Search for the cell housing the specified text and yield its [x, y] center coordinate. 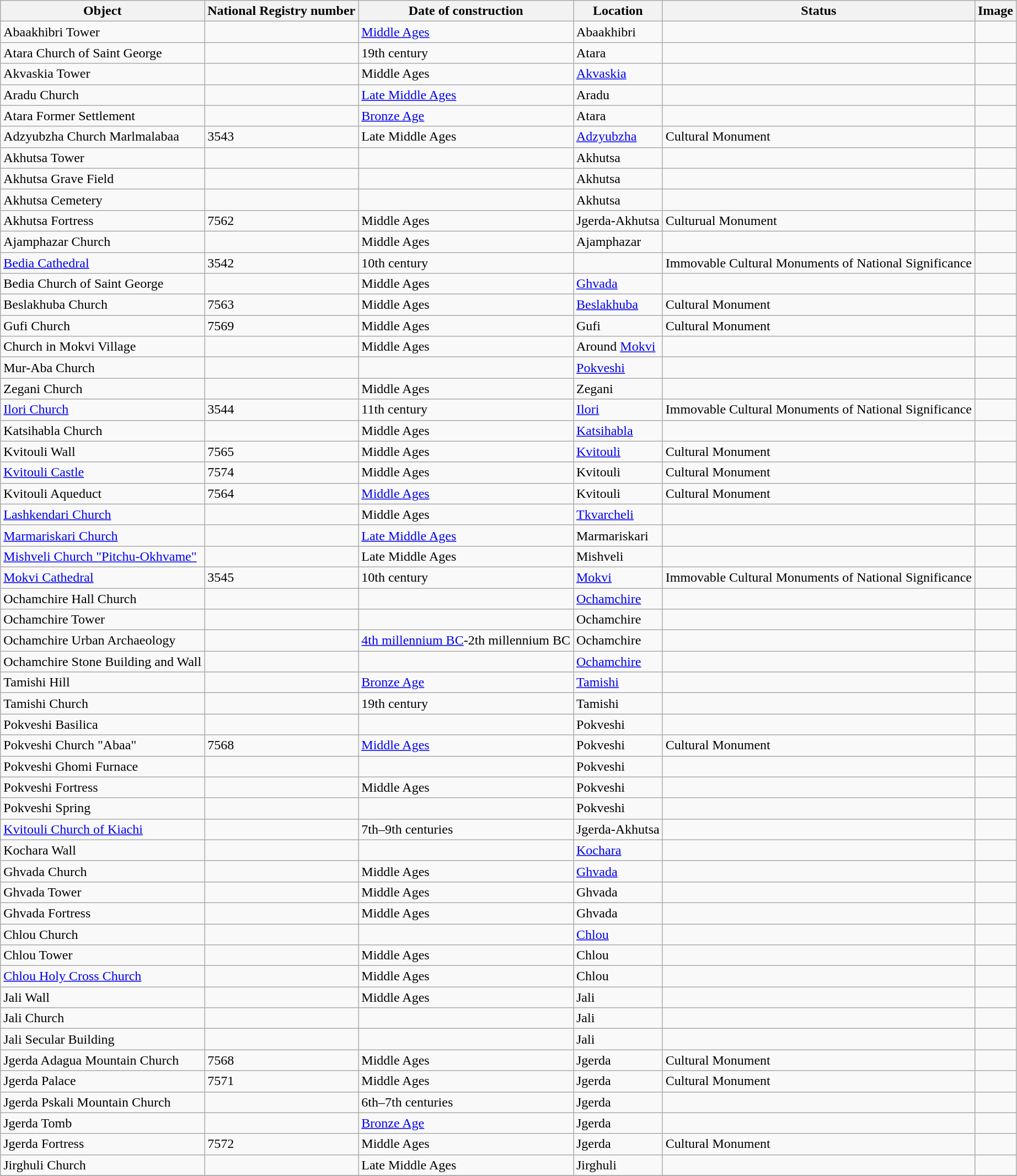
Katsihabla Church [103, 431]
Date of construction [466, 11]
Ajamphazar Church [103, 241]
Jali Wall [103, 997]
3545 [281, 577]
7572 [281, 1144]
Jgerda Palace [103, 1081]
Pokveshi Spring [103, 808]
Ochamchire Tower [103, 620]
Mishveli [618, 556]
National Registry number [281, 11]
7563 [281, 305]
Tamishi Church [103, 704]
Adzyubzha [618, 137]
Status [818, 11]
Chlou Tower [103, 955]
Kochara [618, 850]
Aradu Church [103, 95]
Pokveshi Church "Abaa" [103, 745]
Kochara Wall [103, 850]
7565 [281, 452]
Around Mokvi [618, 347]
Gufi Church [103, 326]
Akvaskia Tower [103, 74]
Akhutsa Tower [103, 158]
Mur-Aba Church [103, 368]
3544 [281, 410]
Beslakhuba Church [103, 305]
Bedia Cathedral [103, 263]
Abaakhibri [618, 32]
Culturual Monument [818, 221]
Jgerda Pskali Mountain Church [103, 1102]
Pokveshi Ghomi Furnace [103, 766]
Ajamphazar [618, 241]
Adzyubzha Church Marlmalabaa [103, 137]
7562 [281, 221]
Marmariskari [618, 535]
Zegani [618, 389]
Lashkendari Church [103, 514]
Object [103, 11]
Zegani Church [103, 389]
Jali Church [103, 1018]
3542 [281, 263]
Chlou Holy Cross Church [103, 976]
Jgerda Tomb [103, 1123]
7569 [281, 326]
Akvaskia [618, 74]
7th–9th centuries [466, 829]
Tkvarcheli [618, 514]
Jgerda Fortress [103, 1144]
Location [618, 11]
Chlou Church [103, 935]
Ghvada Church [103, 871]
Katsihabla [618, 431]
Atara Church of Saint George [103, 53]
Kvitouli Aqueduct [103, 493]
Marmariskari Church [103, 535]
Kvitouli Castle [103, 472]
Akhutsa Grave Field [103, 179]
Beslakhuba [618, 305]
7574 [281, 472]
6th–7th centuries [466, 1102]
Akhutsa Fortress [103, 221]
Kvitouli Wall [103, 452]
Ochamchire Hall Church [103, 598]
Aradu [618, 95]
Gufi [618, 326]
Ghvada Fortress [103, 913]
11th century [466, 410]
Jgerda Adagua Mountain Church [103, 1060]
Mokvi Cathedral [103, 577]
Jirghuli Church [103, 1165]
Bedia Church of Saint George [103, 284]
Tamishi Hill [103, 683]
Church in Mokvi Village [103, 347]
Ochamchire Stone Building and Wall [103, 662]
Atara Former Settlement [103, 116]
Akhutsa Cemetery [103, 200]
Kvitouli Church of Kiachi [103, 829]
Pokveshi Basilica [103, 724]
Ilori Church [103, 410]
Pokveshi Fortress [103, 787]
3543 [281, 137]
Ghvada Tower [103, 892]
4th millennium BC-2th millennium BC [466, 641]
Abaakhibri Tower [103, 32]
Ilori [618, 410]
Mokvi [618, 577]
Jirghuli [618, 1165]
7571 [281, 1081]
Ochamchire Urban Archaeology [103, 641]
Image [995, 11]
Jali Secular Building [103, 1039]
7564 [281, 493]
Mishveli Church "Pitchu-Okhvame" [103, 556]
